Scan for the cell matching the given text and deliver its [x, y] coordinate at center. 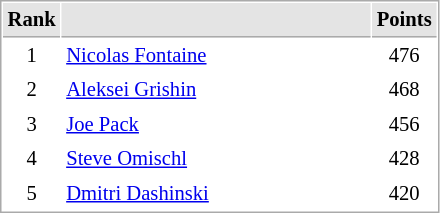
1 [32, 56]
Steve Omischl [216, 158]
3 [32, 124]
Rank [32, 20]
2 [32, 90]
476 [404, 56]
Dmitri Dashinski [216, 194]
456 [404, 124]
Points [404, 20]
468 [404, 90]
420 [404, 194]
428 [404, 158]
Joe Pack [216, 124]
Aleksei Grishin [216, 90]
5 [32, 194]
Nicolas Fontaine [216, 56]
4 [32, 158]
